Return (X, Y) of the center of cell containing provided text 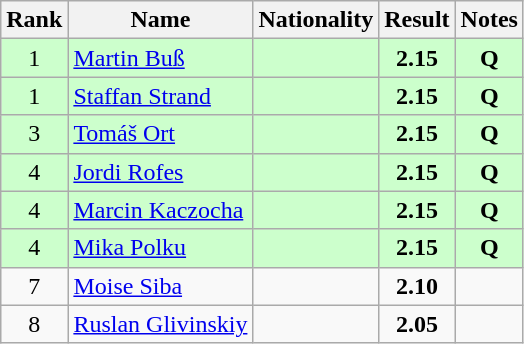
Result (417, 20)
Jordi Rofes (160, 172)
Ruslan Glivinskiy (160, 324)
Marcin Kaczocha (160, 210)
3 (34, 134)
Notes (489, 20)
2.10 (417, 286)
Mika Polku (160, 248)
Rank (34, 20)
Moise Siba (160, 286)
Nationality (316, 20)
2.05 (417, 324)
Name (160, 20)
Martin Buß (160, 58)
Tomáš Ort (160, 134)
Staffan Strand (160, 96)
7 (34, 286)
8 (34, 324)
